From the cell containing the given text, extract its center point as [X, Y] coordinate. 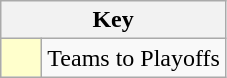
Teams to Playoffs [134, 58]
Key [114, 20]
